From the cell containing the given text, extract its center point as (x, y) coordinate. 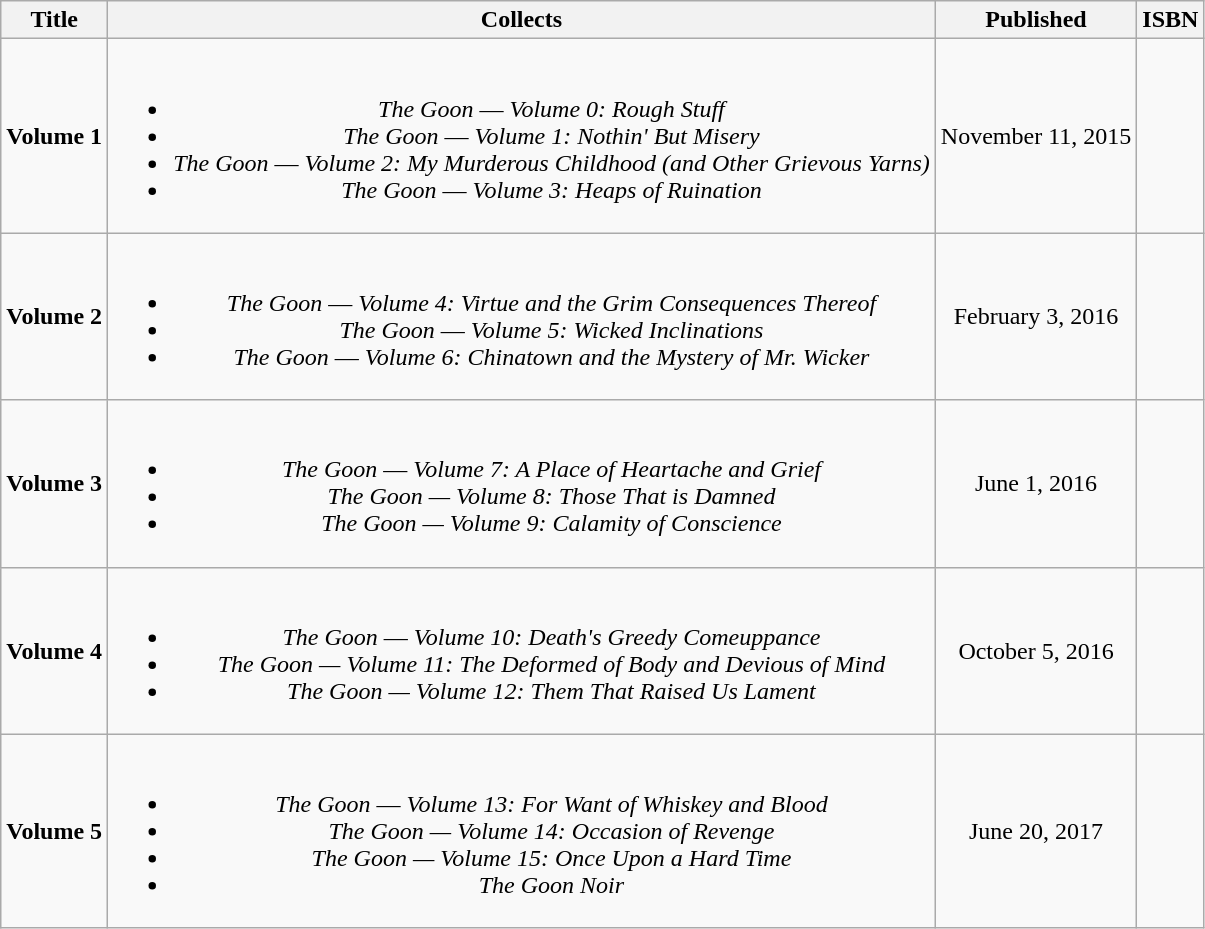
June 1, 2016 (1036, 484)
The Goon ― Volume 7: A Place of Heartache and GriefThe Goon — Volume 8: Those That is DamnedThe Goon — Volume 9: Calamity of Conscience (522, 484)
Published (1036, 20)
Volume 5 (54, 831)
Collects (522, 20)
February 3, 2016 (1036, 316)
November 11, 2015 (1036, 136)
Volume 4 (54, 650)
Volume 3 (54, 484)
June 20, 2017 (1036, 831)
ISBN (1170, 20)
Volume 1 (54, 136)
The Goon ― Volume 13: For Want of Whiskey and BloodThe Goon — Volume 14: Occasion of RevengeThe Goon — Volume 15: Once Upon a Hard TimeThe Goon Noir (522, 831)
Volume 2 (54, 316)
October 5, 2016 (1036, 650)
Title (54, 20)
